Capture the cell that displays the provided text and extract its [x, y] central coordinate. 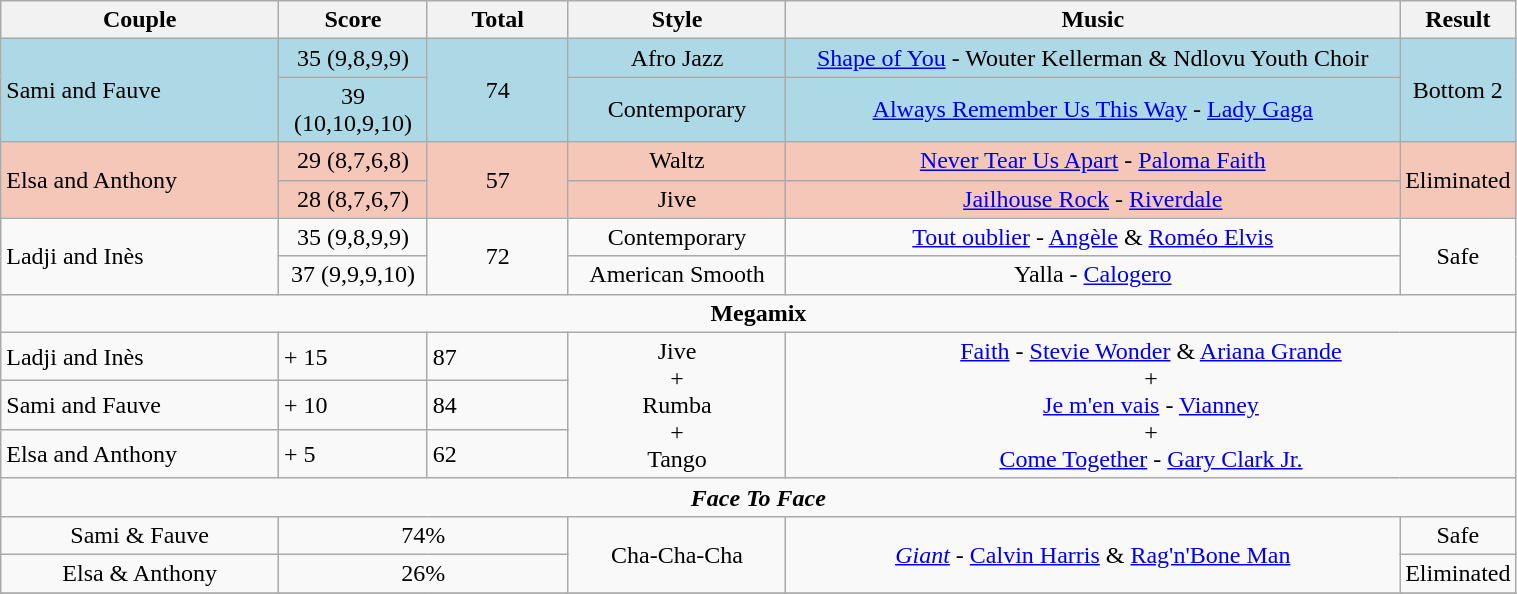
Yalla - Calogero [1093, 275]
57 [498, 180]
Jailhouse Rock - Riverdale [1093, 199]
Jive+Rumba+Tango [677, 405]
72 [498, 256]
Score [354, 20]
Face To Face [758, 497]
Music [1093, 20]
Afro Jazz [677, 58]
Sami & Fauve [140, 535]
+ 15 [354, 356]
American Smooth [677, 275]
Bottom 2 [1458, 90]
Couple [140, 20]
Giant - Calvin Harris & Rag'n'Bone Man [1093, 554]
62 [498, 454]
74% [424, 535]
29 (8,7,6,8) [354, 161]
Style [677, 20]
84 [498, 406]
Megamix [758, 313]
37 (9,9,9,10) [354, 275]
+ 10 [354, 406]
Total [498, 20]
28 (8,7,6,7) [354, 199]
87 [498, 356]
Waltz [677, 161]
Jive [677, 199]
Shape of You - Wouter Kellerman & Ndlovu Youth Choir [1093, 58]
Elsa & Anthony [140, 573]
Always Remember Us This Way - Lady Gaga [1093, 110]
26% [424, 573]
Never Tear Us Apart - Paloma Faith [1093, 161]
Result [1458, 20]
74 [498, 90]
Cha-Cha-Cha [677, 554]
Faith - Stevie Wonder & Ariana Grande+Je m'en vais - Vianney+Come Together - Gary Clark Jr. [1151, 405]
39 (10,10,9,10) [354, 110]
Tout oublier - Angèle & Roméo Elvis [1093, 237]
+ 5 [354, 454]
